Search for the cell housing the specified text and yield its (X, Y) center coordinate. 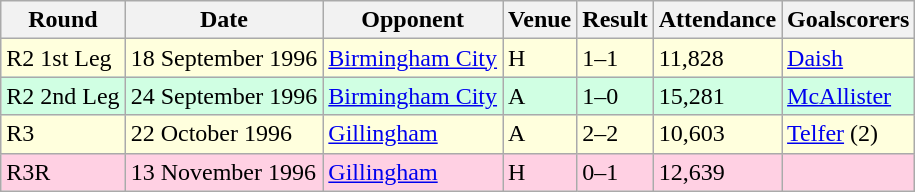
R2 2nd Leg (63, 96)
R3R (63, 172)
0–1 (615, 172)
22 October 1996 (224, 134)
15,281 (717, 96)
Result (615, 20)
Venue (540, 20)
Goalscorers (848, 20)
24 September 1996 (224, 96)
Attendance (717, 20)
Round (63, 20)
12,639 (717, 172)
R3 (63, 134)
13 November 1996 (224, 172)
11,828 (717, 58)
18 September 1996 (224, 58)
McAllister (848, 96)
1–1 (615, 58)
R2 1st Leg (63, 58)
Date (224, 20)
2–2 (615, 134)
Opponent (413, 20)
Telfer (2) (848, 134)
1–0 (615, 96)
10,603 (717, 134)
Daish (848, 58)
